From the cell containing the given text, extract its center point as [X, Y] coordinate. 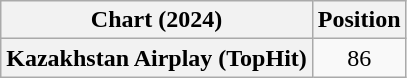
86 [359, 58]
Kazakhstan Airplay (TopHit) [157, 58]
Position [359, 20]
Chart (2024) [157, 20]
